Locate the cell with the specified text and output its [X, Y] center coordinate. 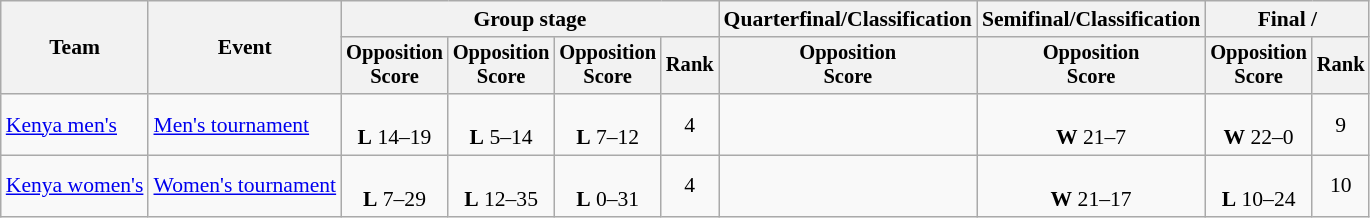
10 [1341, 186]
9 [1341, 124]
Team [75, 48]
L 7–29 [394, 186]
Quarterfinal/Classification [848, 19]
Final / [1287, 19]
W 21–7 [1091, 124]
Women's tournament [244, 186]
L 5–14 [502, 124]
W 21–17 [1091, 186]
L 14–19 [394, 124]
L 12–35 [502, 186]
Group stage [530, 19]
W 22–0 [1258, 124]
Kenya women's [75, 186]
L 10–24 [1258, 186]
Kenya men's [75, 124]
Event [244, 48]
L 0–31 [608, 186]
Men's tournament [244, 124]
Semifinal/Classification [1091, 19]
L 7–12 [608, 124]
